Determine the [x, y] coordinate at the center of the cell enclosing the given text.  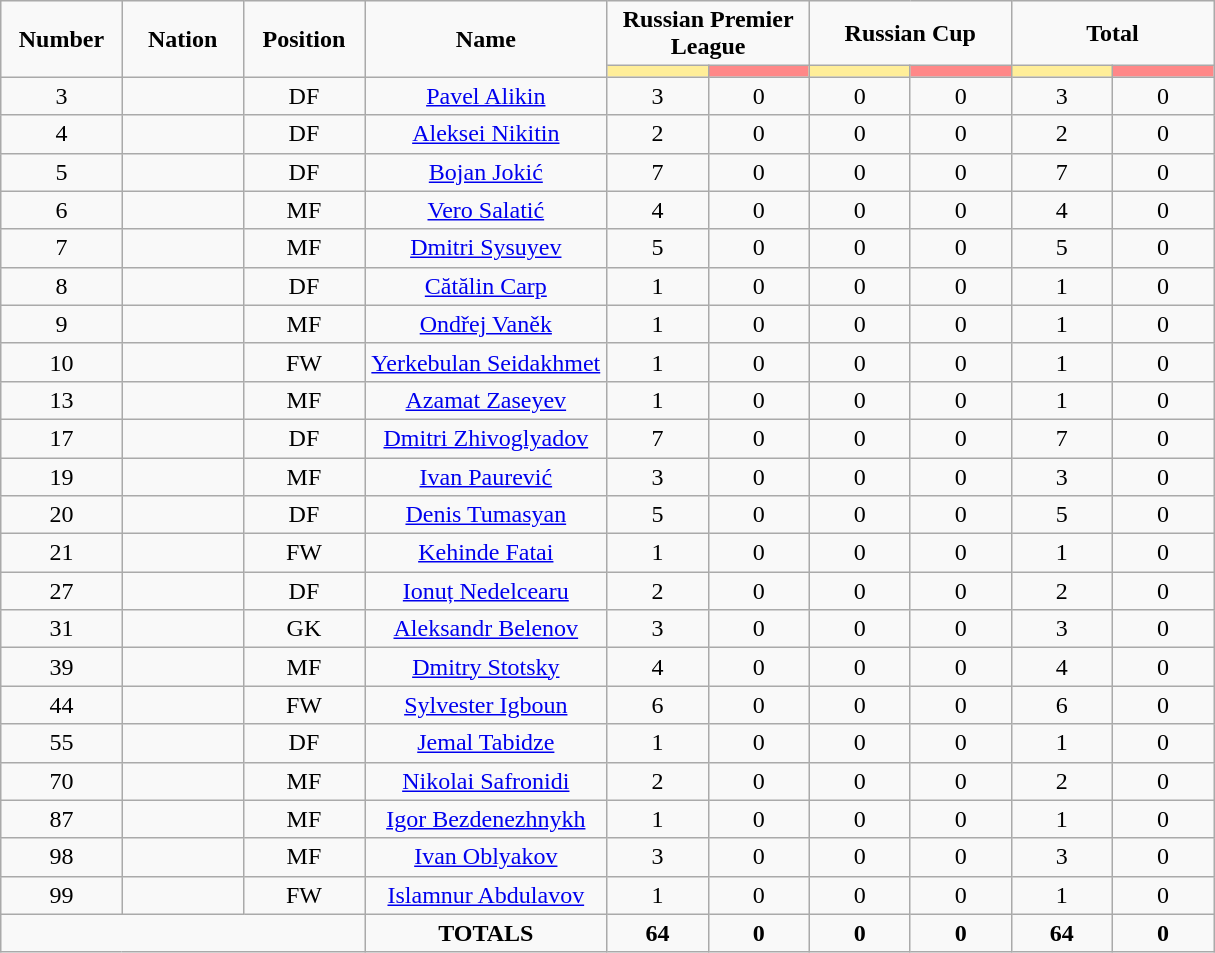
Pavel Alikin [486, 96]
Russian Cup [910, 34]
10 [62, 362]
70 [62, 781]
Nation [182, 39]
Igor Bezdenezhnykh [486, 819]
Islamnur Abdulavov [486, 895]
Number [62, 39]
Dmitry Stotsky [486, 667]
9 [62, 324]
Nikolai Safronidi [486, 781]
GK [304, 629]
Bojan Jokić [486, 172]
99 [62, 895]
Position [304, 39]
27 [62, 591]
Aleksandr Belenov [486, 629]
20 [62, 515]
55 [62, 743]
17 [62, 438]
TOTALS [486, 933]
44 [62, 705]
13 [62, 400]
Russian Premier League [708, 34]
Jemal Tabidze [486, 743]
Vero Salatić [486, 210]
Kehinde Fatai [486, 553]
Denis Tumasyan [486, 515]
21 [62, 553]
Dmitri Sysuyev [486, 248]
Ionuț Nedelcearu [486, 591]
Yerkebulan Seidakhmet [486, 362]
Ivan Oblyakov [486, 857]
Aleksei Nikitin [486, 134]
Dmitri Zhivoglyadov [486, 438]
Ivan Paurević [486, 477]
8 [62, 286]
Name [486, 39]
Ondřej Vaněk [486, 324]
Azamat Zaseyev [486, 400]
31 [62, 629]
Total [1112, 34]
Sylvester Igboun [486, 705]
87 [62, 819]
Cătălin Carp [486, 286]
98 [62, 857]
19 [62, 477]
39 [62, 667]
